Capture the cell that displays the provided text and extract its [X, Y] central coordinate. 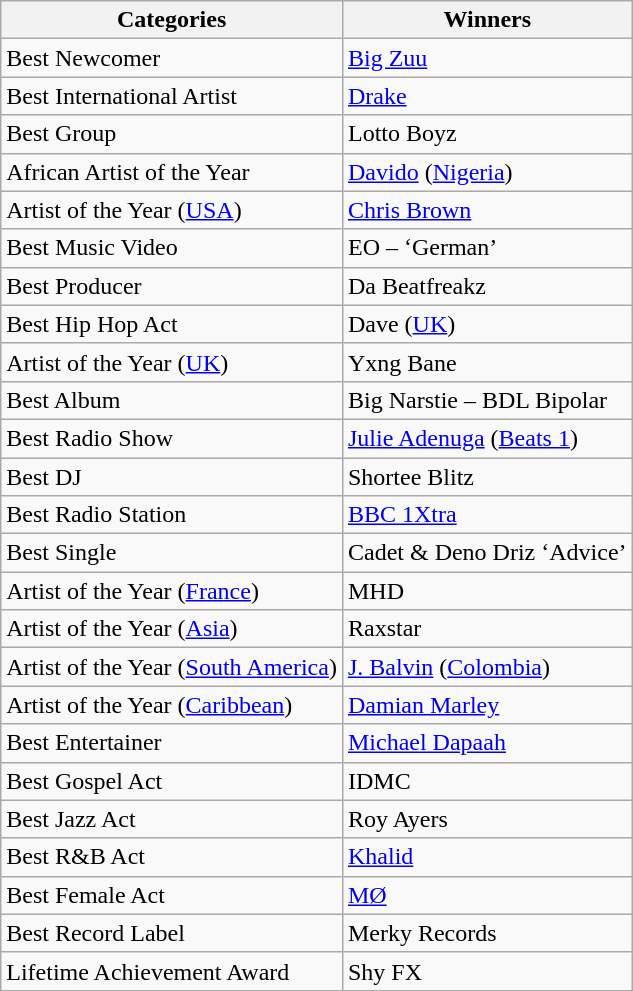
Best Entertainer [172, 743]
Best Newcomer [172, 58]
Merky Records [487, 933]
Winners [487, 20]
BBC 1Xtra [487, 515]
Big Narstie – BDL Bipolar [487, 400]
Shortee Blitz [487, 477]
Best Hip Hop Act [172, 324]
Best Group [172, 134]
Khalid [487, 857]
Da Beatfreakz [487, 286]
Roy Ayers [487, 819]
MHD [487, 591]
Cadet & Deno Driz ‘Advice’ [487, 553]
Lotto Boyz [487, 134]
EO – ‘German’ [487, 248]
Artist of the Year (South America) [172, 667]
Raxstar [487, 629]
Best Female Act [172, 895]
IDMC [487, 781]
Dave (UK) [487, 324]
Best Gospel Act [172, 781]
Davido (Nigeria) [487, 172]
Categories [172, 20]
Best DJ [172, 477]
Yxng Bane [487, 362]
African Artist of the Year [172, 172]
Chris Brown [487, 210]
Artist of the Year (USA) [172, 210]
MØ [487, 895]
Artist of the Year (France) [172, 591]
Artist of the Year (UK) [172, 362]
Julie Adenuga (Beats 1) [487, 438]
Big Zuu [487, 58]
Artist of the Year (Asia) [172, 629]
J. Balvin (Colombia) [487, 667]
Best Producer [172, 286]
Best Radio Show [172, 438]
Artist of the Year (Caribbean) [172, 705]
Drake [487, 96]
Michael Dapaah [487, 743]
Best Music Video [172, 248]
Shy FX [487, 971]
Best Radio Station [172, 515]
Best Album [172, 400]
Lifetime Achievement Award [172, 971]
Best R&B Act [172, 857]
Best International Artist [172, 96]
Best Record Label [172, 933]
Damian Marley [487, 705]
Best Single [172, 553]
Best Jazz Act [172, 819]
